Identify which cell holds the provided text, then report its (X, Y) central coordinate. 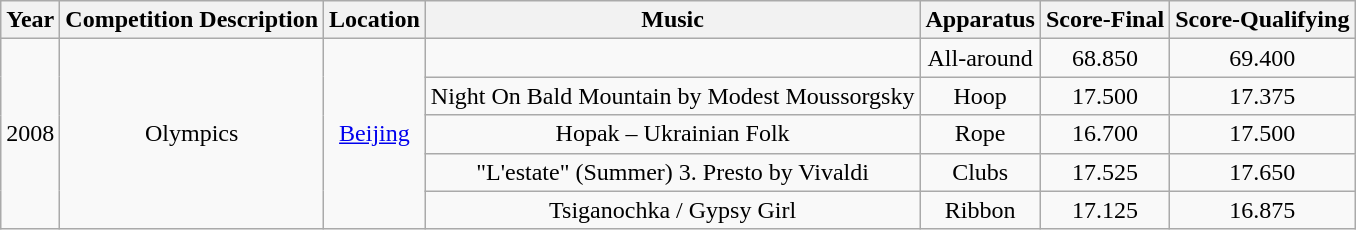
16.875 (1262, 210)
Ribbon (980, 210)
Rope (980, 134)
Hoop (980, 96)
Night On Bald Mountain by Modest Moussorgsky (672, 96)
"L'estate" (Summer) 3. Presto by Vivaldi (672, 172)
17.650 (1262, 172)
Score-Final (1104, 20)
Beijing (375, 134)
Year (30, 20)
Apparatus (980, 20)
17.125 (1104, 210)
Music (672, 20)
Competition Description (192, 20)
Tsiganochka / Gypsy Girl (672, 210)
Clubs (980, 172)
68.850 (1104, 58)
17.375 (1262, 96)
Score-Qualifying (1262, 20)
All-around (980, 58)
16.700 (1104, 134)
2008 (30, 134)
Location (375, 20)
Olympics (192, 134)
69.400 (1262, 58)
17.525 (1104, 172)
Hopak – Ukrainian Folk (672, 134)
